Search for the cell housing the specified text and yield its [X, Y] center coordinate. 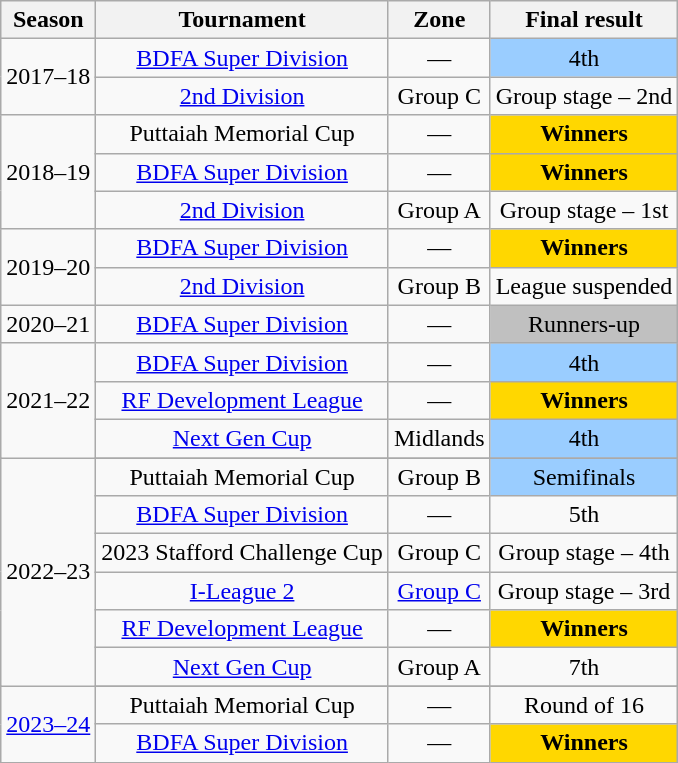
Midlands [439, 438]
Group stage – 2nd [584, 96]
Group stage – 1st [584, 210]
I-League 2 [242, 591]
Runners-up [584, 324]
Final result [584, 20]
2017–18 [48, 77]
7th [584, 667]
2023 Stafford Challenge Cup [242, 553]
Group stage – 3rd [584, 591]
2023–24 [48, 724]
Round of 16 [584, 705]
Season [48, 20]
5th [584, 515]
2018–19 [48, 172]
Semifinals [584, 477]
2022–23 [48, 572]
2021–22 [48, 400]
League suspended [584, 286]
2019–20 [48, 267]
Group stage – 4th [584, 553]
Tournament [242, 20]
2020–21 [48, 324]
Zone [439, 20]
